Provide the [X, Y] coordinate of the cell's center where the given text is located.  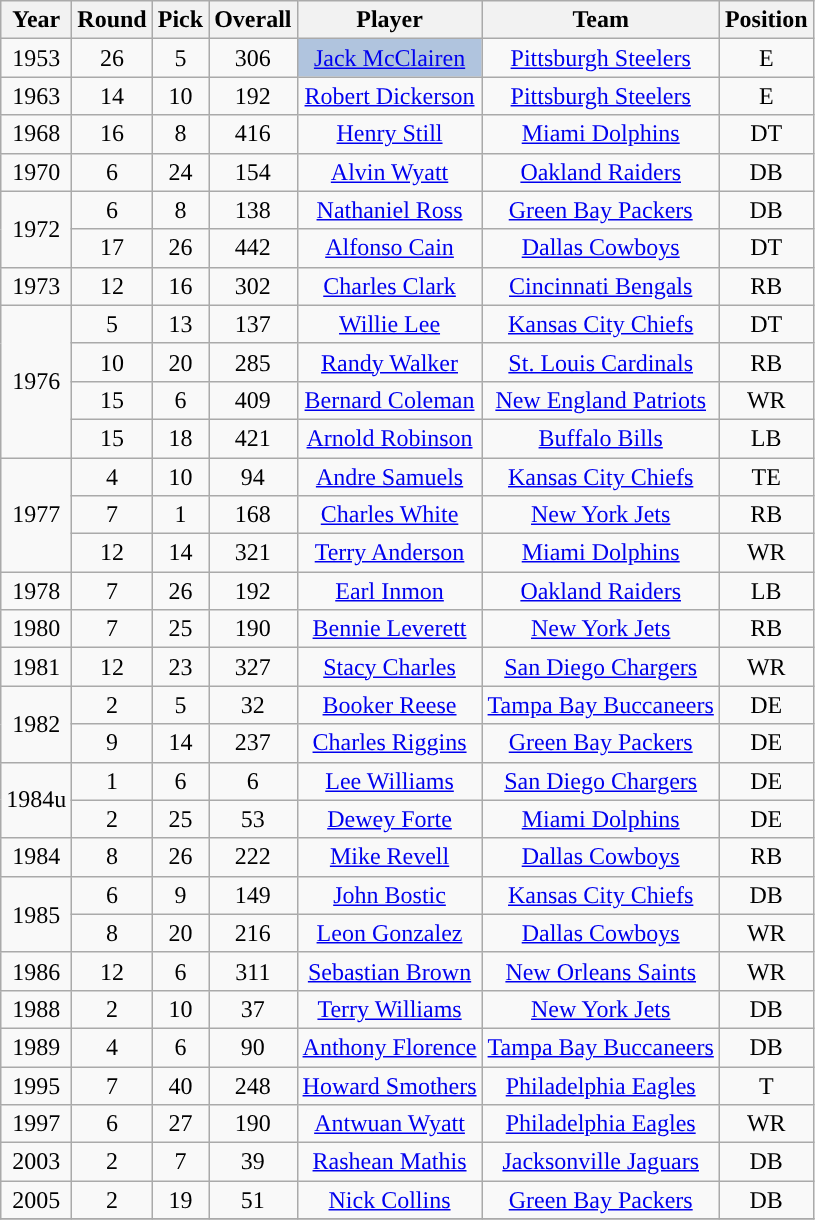
1984 [36, 857]
1984u [36, 800]
311 [253, 971]
Booker Reese [390, 705]
19 [180, 1200]
Lee Williams [390, 781]
23 [180, 667]
New England Patriots [600, 400]
Terry Anderson [390, 553]
248 [253, 1085]
1970 [36, 172]
321 [253, 553]
1997 [36, 1124]
327 [253, 667]
1989 [36, 1047]
Robert Dickerson [390, 96]
Arnold Robinson [390, 438]
Position [766, 20]
St. Louis Cardinals [600, 362]
306 [253, 58]
Overall [253, 20]
1972 [36, 229]
Randy Walker [390, 362]
27 [180, 1124]
Charles Clark [390, 286]
1953 [36, 58]
17 [112, 248]
39 [253, 1162]
1980 [36, 629]
Dewey Forte [390, 819]
Player [390, 20]
Mike Revell [390, 857]
1973 [36, 286]
24 [180, 172]
237 [253, 743]
Buffalo Bills [600, 438]
1988 [36, 1009]
Jacksonville Jaguars [600, 1162]
421 [253, 438]
40 [180, 1085]
Charles Riggins [390, 743]
Earl Inmon [390, 591]
51 [253, 1200]
Cincinnati Bengals [600, 286]
TE [766, 477]
442 [253, 248]
Team [600, 20]
Bennie Leverett [390, 629]
2003 [36, 1162]
Stacy Charles [390, 667]
Rashean Mathis [390, 1162]
216 [253, 933]
Bernard Coleman [390, 400]
Leon Gonzalez [390, 933]
222 [253, 857]
37 [253, 1009]
1985 [36, 914]
154 [253, 172]
Henry Still [390, 134]
Charles White [390, 515]
1968 [36, 134]
138 [253, 210]
18 [180, 438]
Round [112, 20]
53 [253, 819]
1982 [36, 724]
Antwuan Wyatt [390, 1124]
1986 [36, 971]
416 [253, 134]
T [766, 1085]
90 [253, 1047]
Year [36, 20]
Nick Collins [390, 1200]
1976 [36, 381]
409 [253, 400]
137 [253, 324]
32 [253, 705]
2005 [36, 1200]
Alvin Wyatt [390, 172]
13 [180, 324]
Terry Williams [390, 1009]
1978 [36, 591]
Andre Samuels [390, 477]
Sebastian Brown [390, 971]
94 [253, 477]
302 [253, 286]
1963 [36, 96]
168 [253, 515]
Willie Lee [390, 324]
149 [253, 895]
Jack McClairen [390, 58]
John Bostic [390, 895]
1977 [36, 515]
1981 [36, 667]
Howard Smothers [390, 1085]
New Orleans Saints [600, 971]
Anthony Florence [390, 1047]
Pick [180, 20]
Nathaniel Ross [390, 210]
Alfonso Cain [390, 248]
285 [253, 362]
1995 [36, 1085]
